Search for the cell housing the specified text and yield its (X, Y) center coordinate. 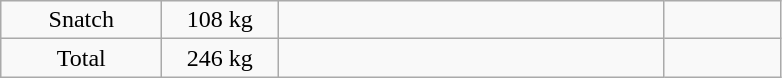
246 kg (220, 58)
108 kg (220, 20)
Total (82, 58)
Snatch (82, 20)
